Search for the cell housing the specified text and yield its (x, y) center coordinate. 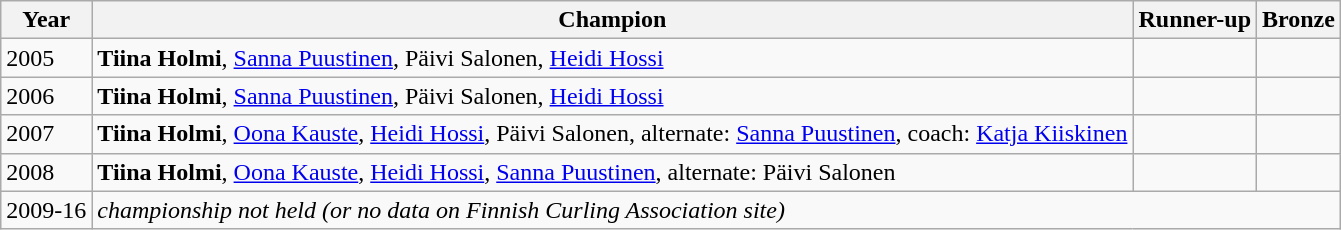
2006 (46, 96)
Tiina Holmi, Oona Kauste, Heidi Hossi, Päivi Salonen, alternate: Sanna Puustinen, coach: Katja Kiiskinen (612, 134)
2009-16 (46, 210)
Runner-up (1195, 20)
2008 (46, 172)
Champion (612, 20)
Year (46, 20)
2005 (46, 58)
2007 (46, 134)
Bronze (1299, 20)
Tiina Holmi, Oona Kauste, Heidi Hossi, Sanna Puustinen, alternate: Päivi Salonen (612, 172)
championship not held (or no data on Finnish Curling Association site) (716, 210)
